Search for the cell housing the specified text and yield its (X, Y) center coordinate. 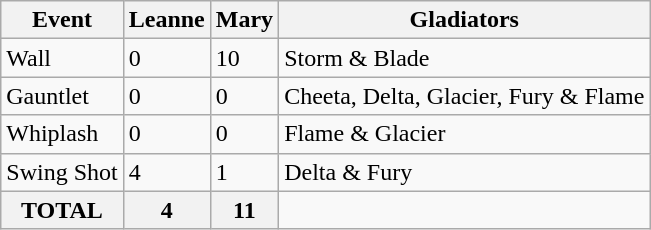
Delta & Fury (464, 172)
TOTAL (62, 210)
Mary (244, 20)
1 (244, 172)
Cheeta, Delta, Glacier, Fury & Flame (464, 96)
Leanne (166, 20)
Whiplash (62, 134)
10 (244, 58)
Swing Shot (62, 172)
Gauntlet (62, 96)
11 (244, 210)
Event (62, 20)
Gladiators (464, 20)
Storm & Blade (464, 58)
Flame & Glacier (464, 134)
Wall (62, 58)
